Return (x, y) of the center of cell containing provided text 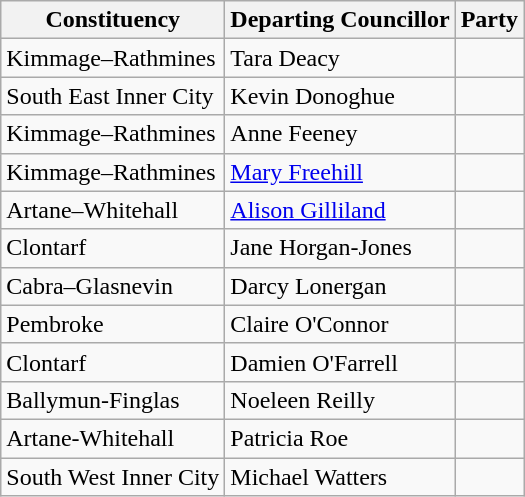
Kevin Donoghue (340, 96)
Constituency (113, 20)
Darcy Lonergan (340, 286)
Michael Watters (340, 477)
Mary Freehill (340, 172)
Artane-Whitehall (113, 438)
Noeleen Reilly (340, 400)
Pembroke (113, 324)
Jane Horgan-Jones (340, 248)
Damien O'Farrell (340, 362)
Party (489, 20)
South East Inner City (113, 96)
Tara Deacy (340, 58)
Claire O'Connor (340, 324)
Artane–Whitehall (113, 210)
South West Inner City (113, 477)
Anne Feeney (340, 134)
Ballymun-Finglas (113, 400)
Alison Gilliland (340, 210)
Cabra–Glasnevin (113, 286)
Patricia Roe (340, 438)
Departing Councillor (340, 20)
